Output the (X, Y) coordinate of the center of the cell containing the given text.  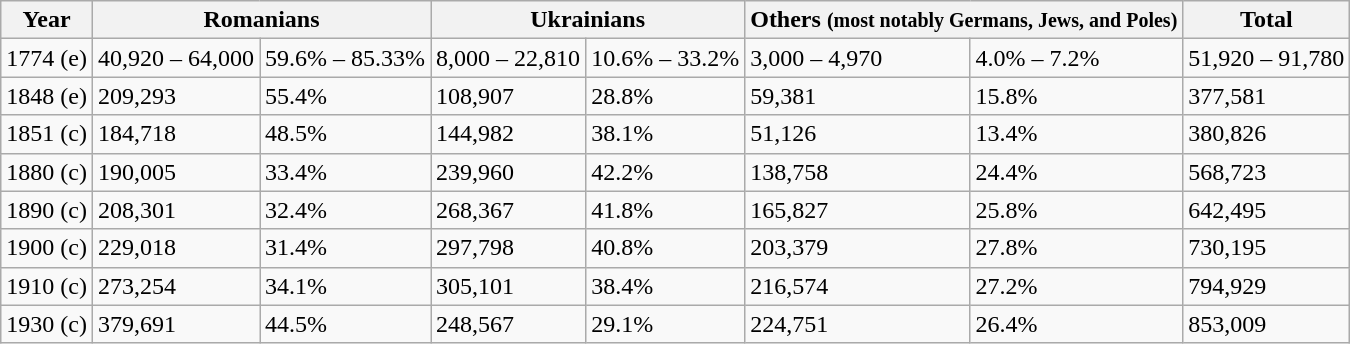
203,379 (858, 248)
59,381 (858, 96)
1930 (c) (47, 324)
55.4% (346, 96)
268,367 (508, 210)
794,929 (1266, 286)
208,301 (176, 210)
190,005 (176, 172)
1910 (c) (47, 286)
Ukrainians (588, 20)
224,751 (858, 324)
1851 (c) (47, 134)
32.4% (346, 210)
1890 (c) (47, 210)
15.8% (1076, 96)
27.8% (1076, 248)
59.6% – 85.33% (346, 58)
305,101 (508, 286)
24.4% (1076, 172)
853,009 (1266, 324)
3,000 – 4,970 (858, 58)
51,126 (858, 134)
642,495 (1266, 210)
27.2% (1076, 286)
209,293 (176, 96)
239,960 (508, 172)
1900 (c) (47, 248)
1848 (e) (47, 96)
1880 (c) (47, 172)
297,798 (508, 248)
4.0% – 7.2% (1076, 58)
108,907 (508, 96)
Others (most notably Germans, Jews, and Poles) (964, 20)
38.4% (666, 286)
25.8% (1076, 210)
248,567 (508, 324)
380,826 (1266, 134)
Romanians (261, 20)
13.4% (1076, 134)
40.8% (666, 248)
165,827 (858, 210)
730,195 (1266, 248)
38.1% (666, 134)
229,018 (176, 248)
184,718 (176, 134)
42.2% (666, 172)
34.1% (346, 286)
33.4% (346, 172)
28.8% (666, 96)
40,920 – 64,000 (176, 58)
10.6% – 33.2% (666, 58)
568,723 (1266, 172)
Total (1266, 20)
51,920 – 91,780 (1266, 58)
1774 (e) (47, 58)
31.4% (346, 248)
216,574 (858, 286)
48.5% (346, 134)
8,000 – 22,810 (508, 58)
273,254 (176, 286)
44.5% (346, 324)
144,982 (508, 134)
377,581 (1266, 96)
Year (47, 20)
138,758 (858, 172)
41.8% (666, 210)
379,691 (176, 324)
26.4% (1076, 324)
29.1% (666, 324)
